For the text-containing cell, return its midpoint in [x, y] coordinate format. 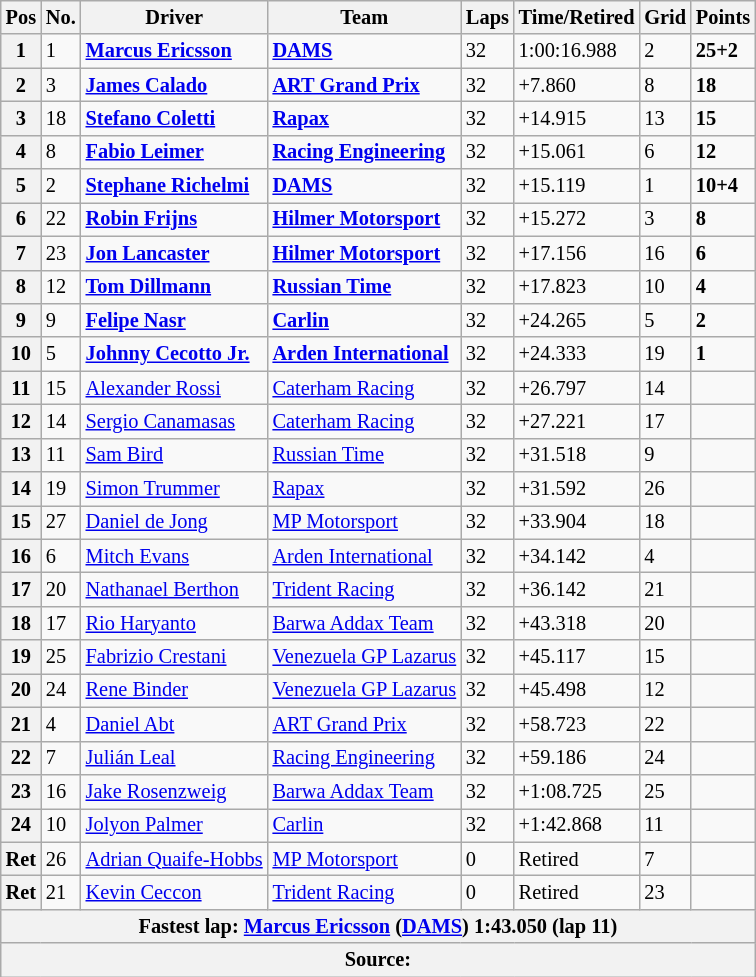
Mitch Evans [174, 556]
+33.904 [577, 522]
+15.272 [577, 219]
+14.915 [577, 118]
+31.518 [577, 455]
+45.498 [577, 690]
Laps [488, 17]
+31.592 [577, 489]
Rene Binder [174, 690]
+17.156 [577, 253]
Nathanael Berthon [174, 589]
+15.061 [577, 152]
Fabio Leimer [174, 152]
No. [61, 17]
+36.142 [577, 589]
Sergio Canamasas [174, 421]
Simon Trummer [174, 489]
Johnny Cecotto Jr. [174, 354]
+17.823 [577, 287]
Fastest lap: Marcus Ericsson (DAMS) 1:43.050 (lap 11) [378, 926]
Driver [174, 17]
+45.117 [577, 657]
Jake Rosenzweig [174, 791]
Jon Lancaster [174, 253]
+1:42.868 [577, 825]
+1:08.725 [577, 791]
+26.797 [577, 388]
Time/Retired [577, 17]
+24.265 [577, 320]
Tom Dillmann [174, 287]
+43.318 [577, 623]
Sam Bird [174, 455]
25+2 [723, 51]
Julián Leal [174, 758]
Team [364, 17]
Jolyon Palmer [174, 825]
Felipe Nasr [174, 320]
+7.860 [577, 85]
+15.119 [577, 186]
Points [723, 17]
1:00:16.988 [577, 51]
Kevin Ceccon [174, 892]
+24.333 [577, 354]
Stephane Richelmi [174, 186]
Grid [665, 17]
Robin Frijns [174, 219]
Adrian Quaife-Hobbs [174, 859]
Stefano Coletti [174, 118]
Daniel de Jong [174, 522]
Daniel Abt [174, 724]
10+4 [723, 186]
Pos [21, 17]
27 [61, 522]
Source: [378, 960]
+34.142 [577, 556]
+58.723 [577, 724]
+59.186 [577, 758]
Fabrizio Crestani [174, 657]
Rio Haryanto [174, 623]
Alexander Rossi [174, 388]
James Calado [174, 85]
Marcus Ericsson [174, 51]
+27.221 [577, 421]
